Extract the [x, y] coordinate from the center of the cell holding the provided text.  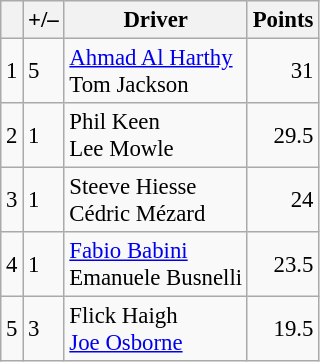
+/– [44, 20]
29.5 [282, 136]
Fabio Babini Emanuele Busnelli [156, 264]
2 [12, 136]
24 [282, 200]
Phil Keen Lee Mowle [156, 136]
Points [282, 20]
4 [12, 264]
Flick Haigh Joe Osborne [156, 330]
23.5 [282, 264]
Ahmad Al Harthy Tom Jackson [156, 72]
19.5 [282, 330]
Steeve Hiesse Cédric Mézard [156, 200]
31 [282, 72]
Driver [156, 20]
